For the text-containing cell, return its midpoint in [X, Y] coordinate format. 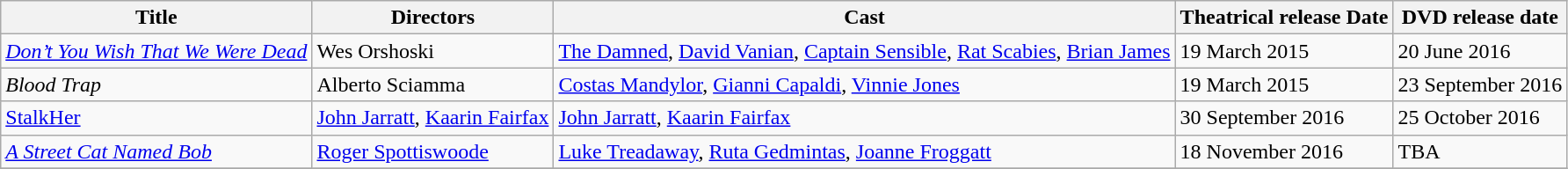
Costas Mandylor, Gianni Capaldi, Vinnie Jones [865, 84]
25 October 2016 [1480, 118]
Luke Treadaway, Ruta Gedmintas, Joanne Froggatt [865, 151]
Theatrical release Date [1284, 18]
Directors [432, 18]
18 November 2016 [1284, 151]
Wes Orshoski [432, 51]
Cast [865, 18]
The Damned, David Vanian, Captain Sensible, Rat Scabies, Brian James [865, 51]
23 September 2016 [1480, 84]
Title [156, 18]
30 September 2016 [1284, 118]
TBA [1480, 151]
StalkHer [156, 118]
Blood Trap [156, 84]
DVD release date [1480, 18]
20 June 2016 [1480, 51]
A Street Cat Named Bob [156, 151]
Alberto Sciamma [432, 84]
Don’t You Wish That We Were Dead [156, 51]
Roger Spottiswoode [432, 151]
